Locate the cell with the specified text and output its [X, Y] center coordinate. 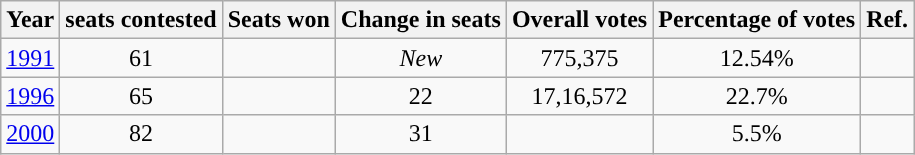
17,16,572 [579, 96]
Change in seats [420, 20]
New [420, 58]
Year [30, 20]
1996 [30, 96]
2000 [30, 134]
31 [420, 134]
Seats won [278, 20]
seats contested [141, 20]
775,375 [579, 58]
82 [141, 134]
Ref. [888, 20]
Percentage of votes [757, 20]
22 [420, 96]
12.54% [757, 58]
5.5% [757, 134]
65 [141, 96]
61 [141, 58]
Overall votes [579, 20]
1991 [30, 58]
22.7% [757, 96]
